Find where the given text appears and provide that cell's center as (X, Y) coordinate. 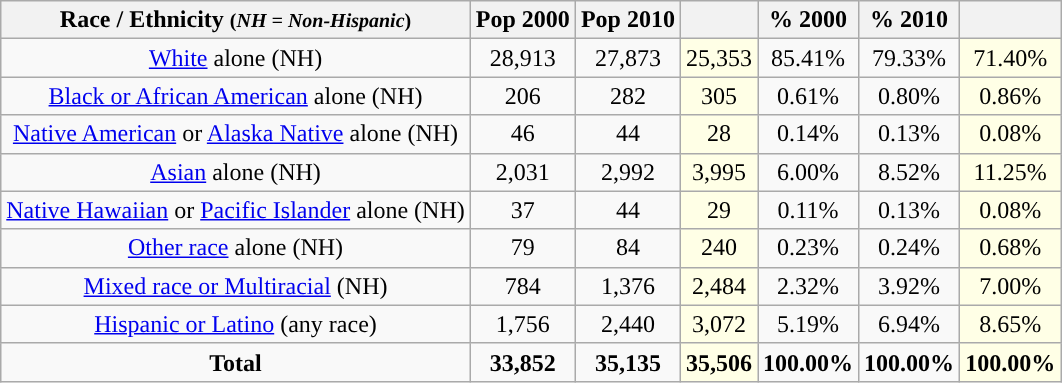
2,031 (522, 172)
1,376 (628, 286)
0.14% (808, 134)
Race / Ethnicity (NH = Non-Hispanic) (236, 20)
6.00% (808, 172)
Black or African American alone (NH) (236, 96)
28,913 (522, 58)
27,873 (628, 58)
White alone (NH) (236, 58)
6.94% (910, 324)
79 (522, 248)
37 (522, 210)
Pop 2010 (628, 20)
7.00% (1010, 286)
79.33% (910, 58)
8.52% (910, 172)
35,506 (718, 362)
2,484 (718, 286)
240 (718, 248)
2.32% (808, 286)
Native Hawaiian or Pacific Islander alone (NH) (236, 210)
282 (628, 96)
29 (718, 210)
784 (522, 286)
8.65% (1010, 324)
25,353 (718, 58)
Hispanic or Latino (any race) (236, 324)
0.61% (808, 96)
46 (522, 134)
0.23% (808, 248)
0.24% (910, 248)
% 2000 (808, 20)
0.80% (910, 96)
2,992 (628, 172)
3,072 (718, 324)
85.41% (808, 58)
305 (718, 96)
5.19% (808, 324)
11.25% (1010, 172)
84 (628, 248)
1,756 (522, 324)
% 2010 (910, 20)
0.86% (1010, 96)
3.92% (910, 286)
Total (236, 362)
35,135 (628, 362)
Other race alone (NH) (236, 248)
0.68% (1010, 248)
Mixed race or Multiracial (NH) (236, 286)
3,995 (718, 172)
71.40% (1010, 58)
Native American or Alaska Native alone (NH) (236, 134)
33,852 (522, 362)
0.11% (808, 210)
206 (522, 96)
Pop 2000 (522, 20)
28 (718, 134)
Asian alone (NH) (236, 172)
2,440 (628, 324)
